Determine the [x, y] coordinate at the center of the cell enclosing the given text.  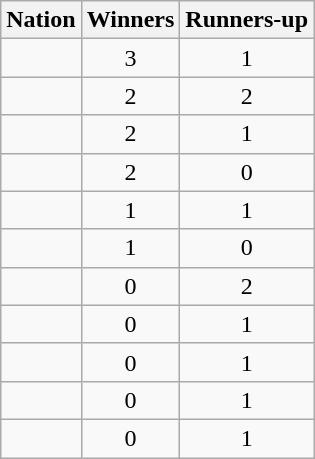
Nation [41, 20]
Runners-up [247, 20]
Winners [130, 20]
3 [130, 58]
